For the text-containing cell, return its midpoint in (X, Y) coordinate format. 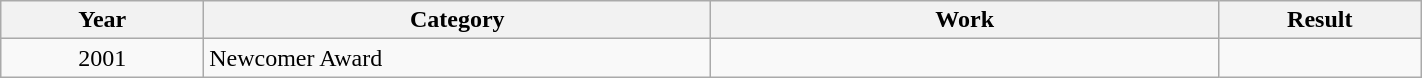
Year (102, 20)
Result (1320, 20)
Category (458, 20)
Work (964, 20)
2001 (102, 58)
Newcomer Award (458, 58)
